Return (X, Y) of the center of cell containing provided text 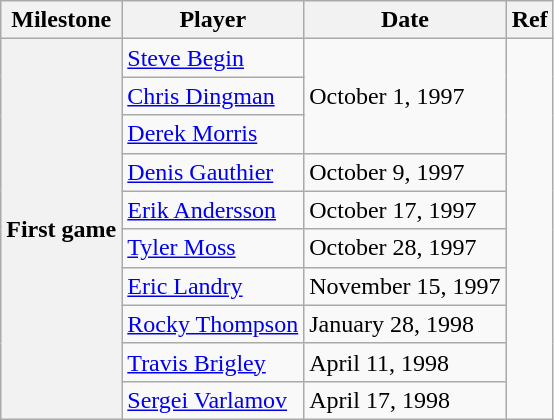
Rocky Thompson (213, 324)
October 9, 1997 (405, 172)
January 28, 1998 (405, 324)
Date (405, 20)
Derek Morris (213, 134)
Erik Andersson (213, 210)
April 11, 1998 (405, 362)
Sergei Varlamov (213, 400)
November 15, 1997 (405, 286)
Milestone (62, 20)
Ref (530, 20)
Travis Brigley (213, 362)
October 17, 1997 (405, 210)
Denis Gauthier (213, 172)
April 17, 1998 (405, 400)
Player (213, 20)
Eric Landry (213, 286)
October 28, 1997 (405, 248)
Steve Begin (213, 58)
First game (62, 230)
Tyler Moss (213, 248)
Chris Dingman (213, 96)
October 1, 1997 (405, 96)
